Locate the cell with the specified text and output its (X, Y) center coordinate. 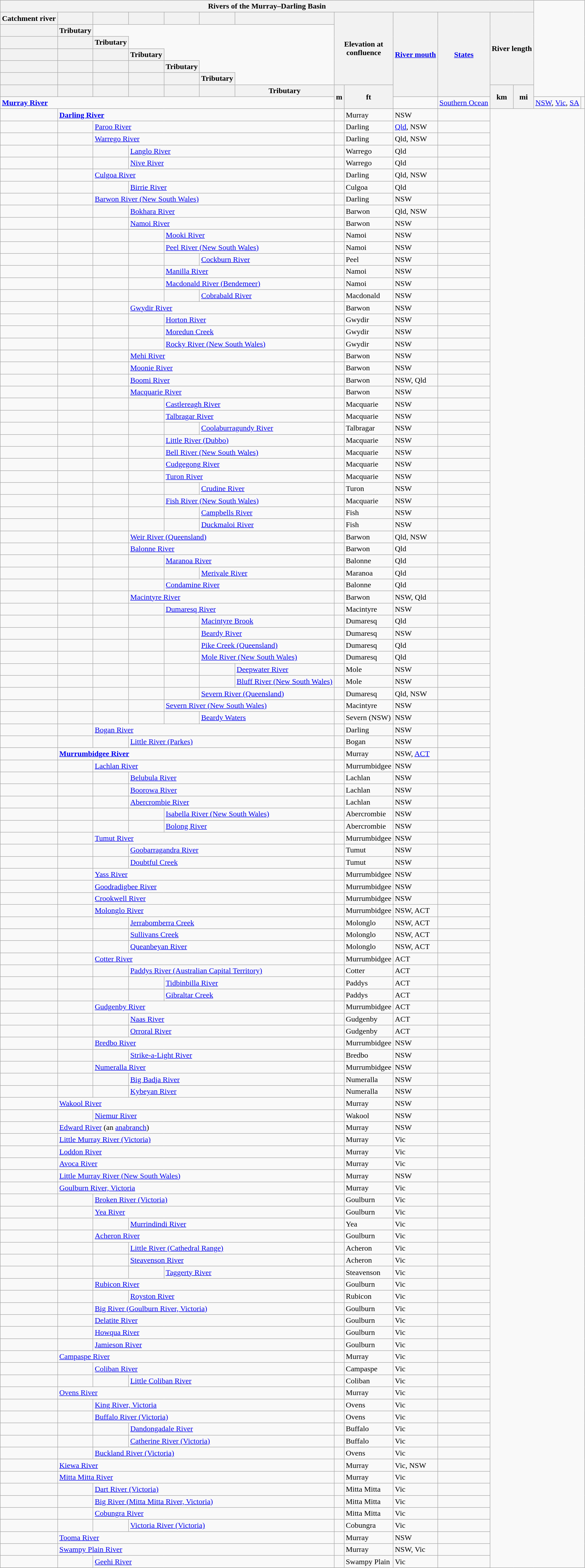
m (339, 97)
Campaspe (369, 1369)
Acheron River (213, 1236)
Merivale River (267, 573)
NSW, Vic, SA (557, 103)
Deepwater River (285, 669)
Royston River (231, 1296)
Murray River (167, 103)
Broken River (Victoria) (213, 1200)
Rocky River (New South Wales) (249, 344)
Cobungra River (213, 1514)
Gwydir River (231, 308)
Pike Creek (Queensland) (267, 645)
Little River (Cathedral Range) (231, 1248)
Culgoa (369, 187)
Victoria River (Victoria) (231, 1526)
Bolong River (249, 826)
Warrego River (213, 139)
Nive River (231, 163)
Mitta Mitta River (196, 1477)
Bluff River (New South Wales) (285, 681)
Tidbinbilla River (249, 983)
Darling River (196, 115)
Macdonald River (Bendemeer) (249, 284)
Weir River (Queensland) (231, 537)
Bogan River (213, 730)
Gibraltar Creek (249, 995)
Birrie River (231, 187)
Coliban (369, 1381)
Maranoa River (249, 561)
Severn River (New South Wales) (249, 705)
Tooma River (196, 1538)
Kybeyan River (231, 1091)
Coliban River (213, 1369)
Delatite River (213, 1321)
Langlo River (231, 151)
Doubtful Creek (231, 862)
Niemur River (213, 1115)
Cudgegong River (249, 464)
Culgoa River (213, 175)
States (464, 54)
Geehi River (213, 1562)
Isabella River (New South Wales) (249, 814)
Catchment river (29, 18)
Catherine River (Victoria) (231, 1441)
Dumaresq River (249, 609)
Little Coliban River (231, 1381)
Castlereagh River (249, 404)
Molonglo River (213, 910)
Balonne River (231, 549)
Mole River (New South Wales) (267, 657)
Ovens River (196, 1393)
Little River (Parkes) (231, 742)
Condamine River (249, 585)
Gudgenby River (213, 1007)
Bredbo River (213, 1043)
Macdonald (369, 296)
Strike-a-Light River (231, 1055)
Goobarragandra River (231, 850)
Dart River (Victoria) (213, 1489)
Goulburn River, Victoria (196, 1188)
Bogan (369, 742)
Little Murray River (Victoria) (196, 1140)
King River, Victoria (213, 1405)
Bredbo (369, 1055)
Macintyre Brook (267, 621)
Queanbeyan River (231, 947)
Howqua River (213, 1333)
River mouth (416, 54)
Steavenson (369, 1272)
Paroo River (213, 127)
Goodradigbee River (213, 886)
Barwon River (New South Wales) (213, 199)
Little Murray River (New South Wales) (196, 1176)
Orroral River (231, 1031)
km (502, 97)
Bokhara River (231, 211)
Wakool (369, 1115)
Moredun Creek (249, 332)
Maranoa (369, 573)
Beardy River (267, 633)
Cotter River (213, 959)
Boomi River (231, 380)
Severn River (Queensland) (267, 693)
Jamieson River (213, 1345)
Severn (NSW) (369, 717)
Loddon River (196, 1152)
Abercrombie River (231, 802)
ft (369, 97)
Coolaburragundy River (267, 428)
Naas River (231, 1019)
Mooki River (249, 235)
Sullivans Creek (231, 935)
Steavenson River (231, 1260)
Moonie River (231, 368)
Lachlan River (213, 766)
Turon River (249, 476)
Murrumbidgee River (196, 754)
Macintyre River (231, 597)
Crookwell River (213, 898)
Talbragar (369, 428)
Big River (Goulburn River, Victoria) (213, 1309)
mi (523, 97)
Cotter (369, 971)
Southern Ocean (464, 103)
Tumut River (213, 838)
Numeralla River (213, 1067)
NSW, Vic (416, 1550)
Yea (369, 1224)
Duckmaloi River (267, 525)
Jerrabomberra Creek (231, 923)
Macquarie River (231, 392)
Campbells River (267, 513)
Peel River (New South Wales) (249, 247)
Taggerty River (249, 1272)
Swampy Plain River (196, 1550)
Bell River (New South Wales) (249, 452)
Mehi River (231, 356)
Wakool River (196, 1103)
Cobungra (369, 1526)
Buffalo River (Victoria) (213, 1417)
Rubicon River (213, 1284)
Namoi River (231, 223)
Belubula River (231, 778)
Rivers of the Murray–Darling Basin (267, 6)
Crudine River (267, 488)
Cockburn River (267, 259)
Horton River (249, 320)
Vic, NSW (416, 1465)
Yea River (213, 1212)
Beardy Waters (267, 717)
Rubicon (369, 1296)
Fish River (New South Wales) (249, 500)
Elevation atconfluence (364, 48)
Yass River (213, 874)
Big Badja River (231, 1079)
Paddys River (Australian Capital Territory) (231, 971)
River length (512, 48)
Peel (369, 259)
Big River (Mitta Mitta River, Victoria) (213, 1501)
Kiewa River (196, 1465)
Turon (369, 488)
Avoca River (196, 1164)
Murrindindi River (231, 1224)
Talbragar River (249, 416)
Manilla River (249, 271)
Little River (Dubbo) (249, 440)
Cobrabald River (267, 296)
Edward River (an anabranch) (196, 1128)
Buckland River (Victoria) (213, 1453)
Campaspe River (196, 1357)
Swampy Plain (369, 1562)
Dandongadale River (231, 1429)
Boorowa River (231, 790)
